From the cell containing the given text, extract its center point as [X, Y] coordinate. 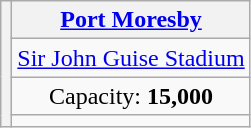
Sir John Guise Stadium [131, 58]
Capacity: 15,000 [131, 96]
Port Moresby [131, 20]
